Capture the cell that displays the provided text and extract its (x, y) central coordinate. 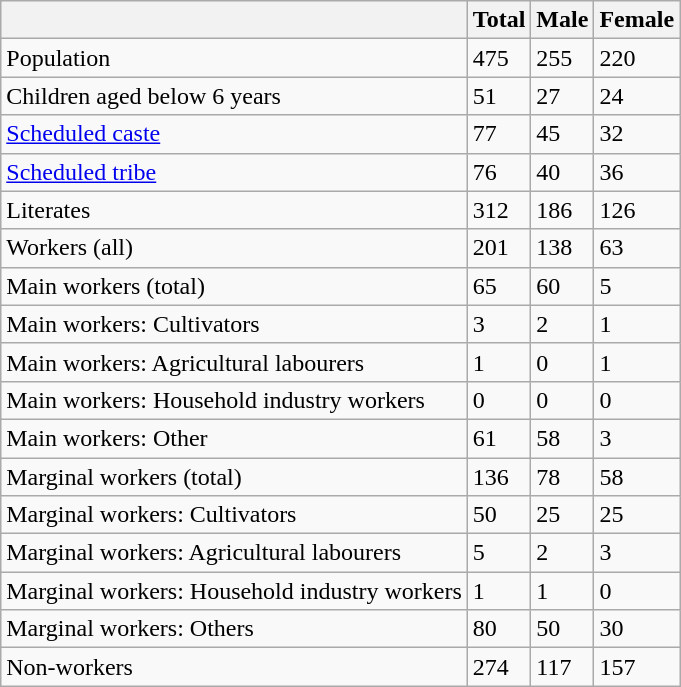
65 (499, 286)
Main workers: Cultivators (234, 324)
Main workers: Agricultural labourers (234, 362)
77 (499, 134)
78 (562, 477)
27 (562, 96)
Marginal workers: Cultivators (234, 515)
Scheduled caste (234, 134)
274 (499, 667)
80 (499, 629)
40 (562, 172)
312 (499, 210)
136 (499, 477)
24 (637, 96)
Population (234, 58)
51 (499, 96)
Scheduled tribe (234, 172)
Total (499, 20)
Marginal workers: Others (234, 629)
255 (562, 58)
60 (562, 286)
Non-workers (234, 667)
186 (562, 210)
30 (637, 629)
63 (637, 248)
Children aged below 6 years (234, 96)
126 (637, 210)
61 (499, 438)
138 (562, 248)
45 (562, 134)
201 (499, 248)
Main workers (total) (234, 286)
Marginal workers: Household industry workers (234, 591)
32 (637, 134)
36 (637, 172)
Marginal workers: Agricultural labourers (234, 553)
Marginal workers (total) (234, 477)
117 (562, 667)
Main workers: Other (234, 438)
76 (499, 172)
Literates (234, 210)
157 (637, 667)
475 (499, 58)
Female (637, 20)
220 (637, 58)
Male (562, 20)
Workers (all) (234, 248)
Main workers: Household industry workers (234, 400)
